Locate the cell with the specified text and output its (x, y) center coordinate. 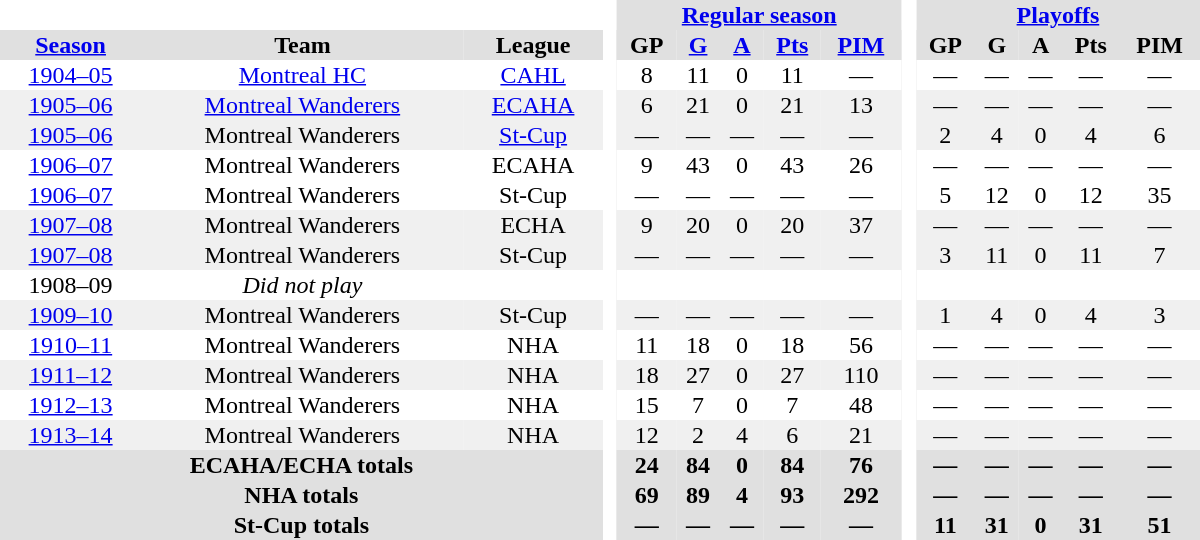
St-Cup totals (302, 525)
89 (698, 495)
ECAHA/ECHA totals (302, 465)
15 (646, 405)
ECHA (534, 225)
CAHL (534, 75)
292 (862, 495)
Regular season (759, 15)
24 (646, 465)
1911–12 (70, 375)
Team (302, 45)
48 (862, 405)
51 (1160, 525)
5 (946, 195)
110 (862, 375)
13 (862, 105)
Did not play (302, 285)
1904–05 (70, 75)
37 (862, 225)
Montreal HC (302, 75)
1 (946, 315)
93 (792, 495)
Playoffs (1058, 15)
Season (70, 45)
8 (646, 75)
35 (1160, 195)
League (534, 45)
1909–10 (70, 315)
1913–14 (70, 435)
56 (862, 345)
26 (862, 165)
69 (646, 495)
1912–13 (70, 405)
1908–09 (70, 285)
76 (862, 465)
1910–11 (70, 345)
NHA totals (302, 495)
